Search for the cell housing the specified text and yield its (X, Y) center coordinate. 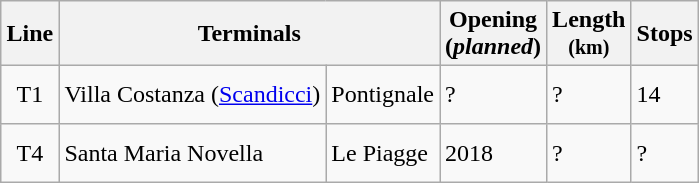
Opening(planned) (494, 34)
Line (30, 34)
T1 (30, 95)
Terminals (250, 34)
Pontignale (383, 95)
Stops (664, 34)
Villa Costanza (Scandicci) (192, 95)
T4 (30, 153)
14 (664, 95)
Santa Maria Novella (192, 153)
Length(km) (589, 34)
Le Piagge (383, 153)
2018 (494, 153)
